Return (X, Y) of the center of cell containing provided text 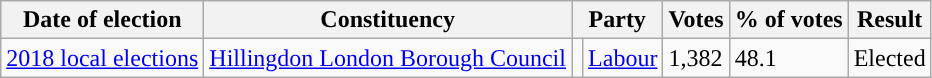
Elected (890, 58)
% of votes (788, 20)
Date of election (102, 20)
Labour (623, 58)
48.1 (788, 58)
1,382 (696, 58)
Votes (696, 20)
Hillingdon London Borough Council (388, 58)
Result (890, 20)
2018 local elections (102, 58)
Constituency (388, 20)
Party (618, 20)
